Extract the [x, y] coordinate from the center of the cell holding the provided text.  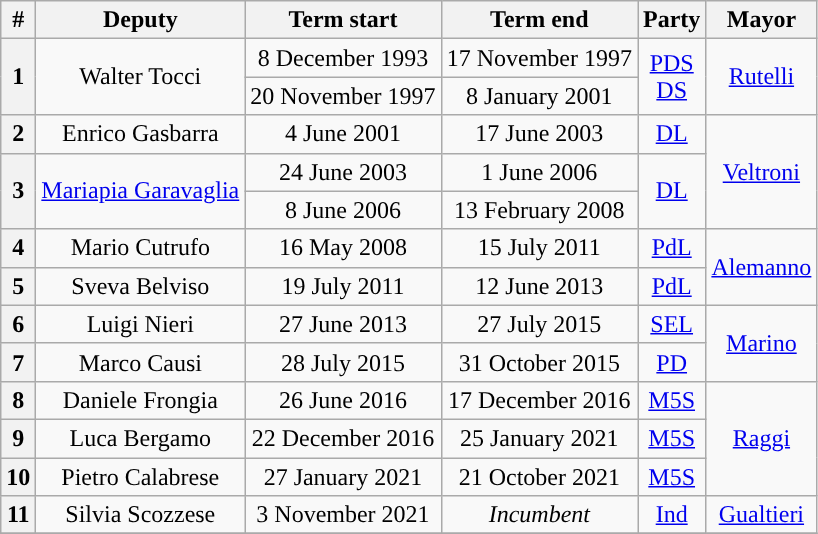
Term start [343, 20]
Mariapia Garavaglia [140, 191]
20 November 1997 [343, 96]
28 July 2015 [343, 362]
17 December 2016 [539, 400]
31 October 2015 [539, 362]
25 January 2021 [539, 438]
6 [18, 324]
27 June 2013 [343, 324]
Raggi [762, 438]
Gualtieri [762, 515]
SEL [672, 324]
Marino [762, 343]
17 June 2003 [539, 134]
21 October 2021 [539, 477]
26 June 2016 [343, 400]
Deputy [140, 20]
8 December 1993 [343, 58]
Mario Cutrufo [140, 248]
4 [18, 248]
10 [18, 477]
15 July 2011 [539, 248]
16 May 2008 [343, 248]
4 June 2001 [343, 134]
Veltroni [762, 172]
PD [672, 362]
17 November 1997 [539, 58]
Term end [539, 20]
7 [18, 362]
Enrico Gasbarra [140, 134]
12 June 2013 [539, 286]
Mayor [762, 20]
9 [18, 438]
5 [18, 286]
27 July 2015 [539, 324]
13 February 2008 [539, 210]
Rutelli [762, 77]
Luigi Nieri [140, 324]
1 June 2006 [539, 172]
Walter Tocci [140, 77]
Marco Causi [140, 362]
Party [672, 20]
Silvia Scozzese [140, 515]
Sveva Belviso [140, 286]
3 November 2021 [343, 515]
11 [18, 515]
3 [18, 191]
27 January 2021 [343, 477]
22 December 2016 [343, 438]
Ind [672, 515]
24 June 2003 [343, 172]
19 July 2011 [343, 286]
2 [18, 134]
8 June 2006 [343, 210]
PDSDS [672, 77]
8 [18, 400]
Pietro Calabrese [140, 477]
Luca Bergamo [140, 438]
Daniele Frongia [140, 400]
1 [18, 77]
Alemanno [762, 267]
# [18, 20]
8 January 2001 [539, 96]
Incumbent [539, 515]
